Return the (X, Y) coordinate for the center point of the cell that contains the specified text.  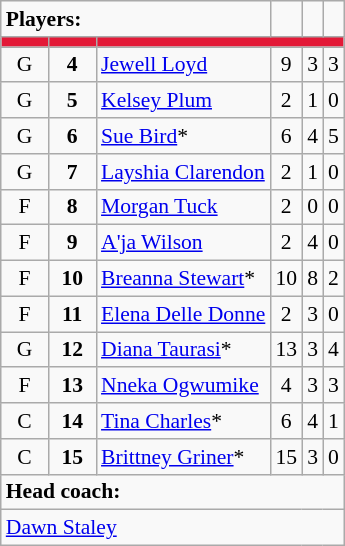
14 (72, 421)
Kelsey Plum (183, 100)
Dawn Staley (172, 528)
7 (72, 171)
Elena Delle Donne (183, 314)
Sue Bird* (183, 136)
Nneka Ogwumike (183, 385)
Breanna Stewart* (183, 278)
Jewell Loyd (183, 64)
A'ja Wilson (183, 243)
Layshia Clarendon (183, 171)
Brittney Griner* (183, 456)
Morgan Tuck (183, 207)
Tina Charles* (183, 421)
Players: (136, 19)
12 (72, 350)
Head coach: (172, 492)
Diana Taurasi* (183, 350)
11 (72, 314)
